Return the (X, Y) coordinate for the center point of the cell that contains the specified text.  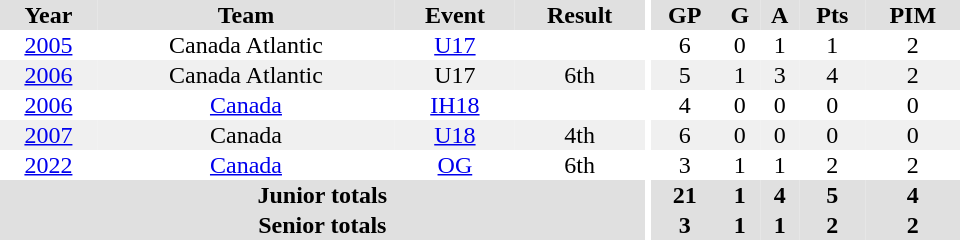
Senior totals (322, 225)
OG (455, 165)
Team (246, 15)
IH18 (455, 105)
GP (684, 15)
Event (455, 15)
2022 (48, 165)
G (740, 15)
U18 (455, 135)
2007 (48, 135)
2005 (48, 45)
PIM (913, 15)
A (780, 15)
Result (580, 15)
4th (580, 135)
Year (48, 15)
Junior totals (322, 195)
21 (684, 195)
Pts (832, 15)
